Identify which cell holds the provided text, then report its [x, y] central coordinate. 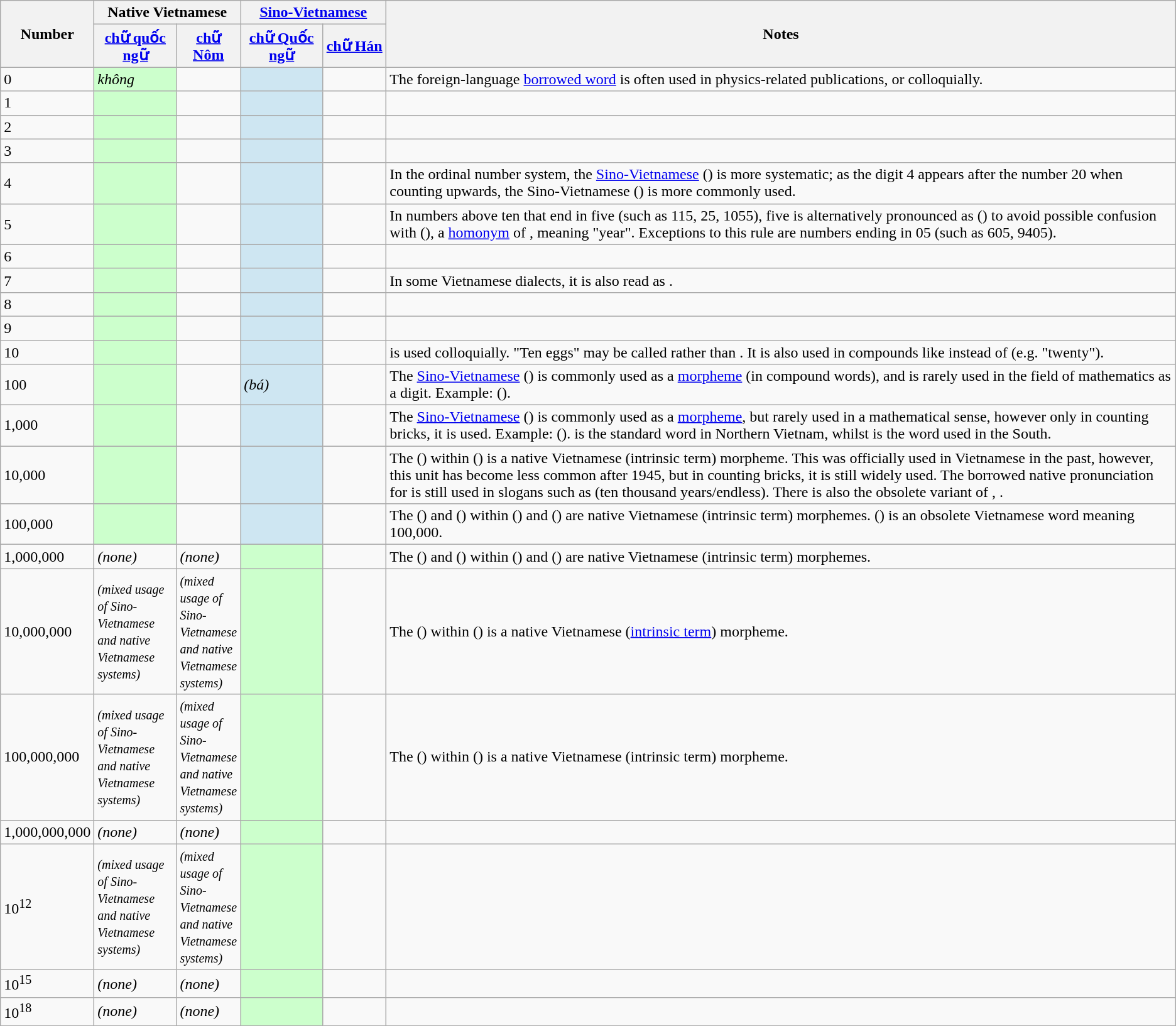
Sino-Vietnamese [313, 13]
chữ Quốc ngữ [281, 46]
8 [48, 304]
chữ quốc ngữ [136, 46]
The () and () within () and () are native Vietnamese (intrinsic term) morphemes. () is an obsolete Vietnamese word meaning 100,000. [781, 524]
không [136, 79]
chữ Nôm [209, 46]
Notes [781, 34]
1,000,000 [48, 557]
100,000 [48, 524]
1,000 [48, 426]
1015 [48, 984]
6 [48, 256]
chữ Hán [354, 46]
4 [48, 183]
100,000,000 [48, 757]
The () and () within () and () are native Vietnamese (intrinsic term) morphemes. [781, 557]
The foreign-language borrowed word is often used in physics-related publications, or colloquially. [781, 79]
3 [48, 151]
Number [48, 34]
10,000,000 [48, 631]
2 [48, 127]
1,000,000,000 [48, 832]
is used colloquially. "Ten eggs" may be called rather than . It is also used in compounds like instead of (e.g. "twenty"). [781, 352]
In some Vietnamese dialects, it is also read as . [781, 280]
(bá) [281, 385]
1018 [48, 1012]
10,000 [48, 475]
Native Vietnamese [167, 13]
9 [48, 328]
1 [48, 103]
100 [48, 385]
5 [48, 224]
1012 [48, 907]
0 [48, 79]
7 [48, 280]
10 [48, 352]
The Sino-Vietnamese () is commonly used as a morpheme (in compound words), and is rarely used in the field of mathematics as a digit. Example: (). [781, 385]
